Detect which cell encompasses the target text, then output its [X, Y] center coordinate. 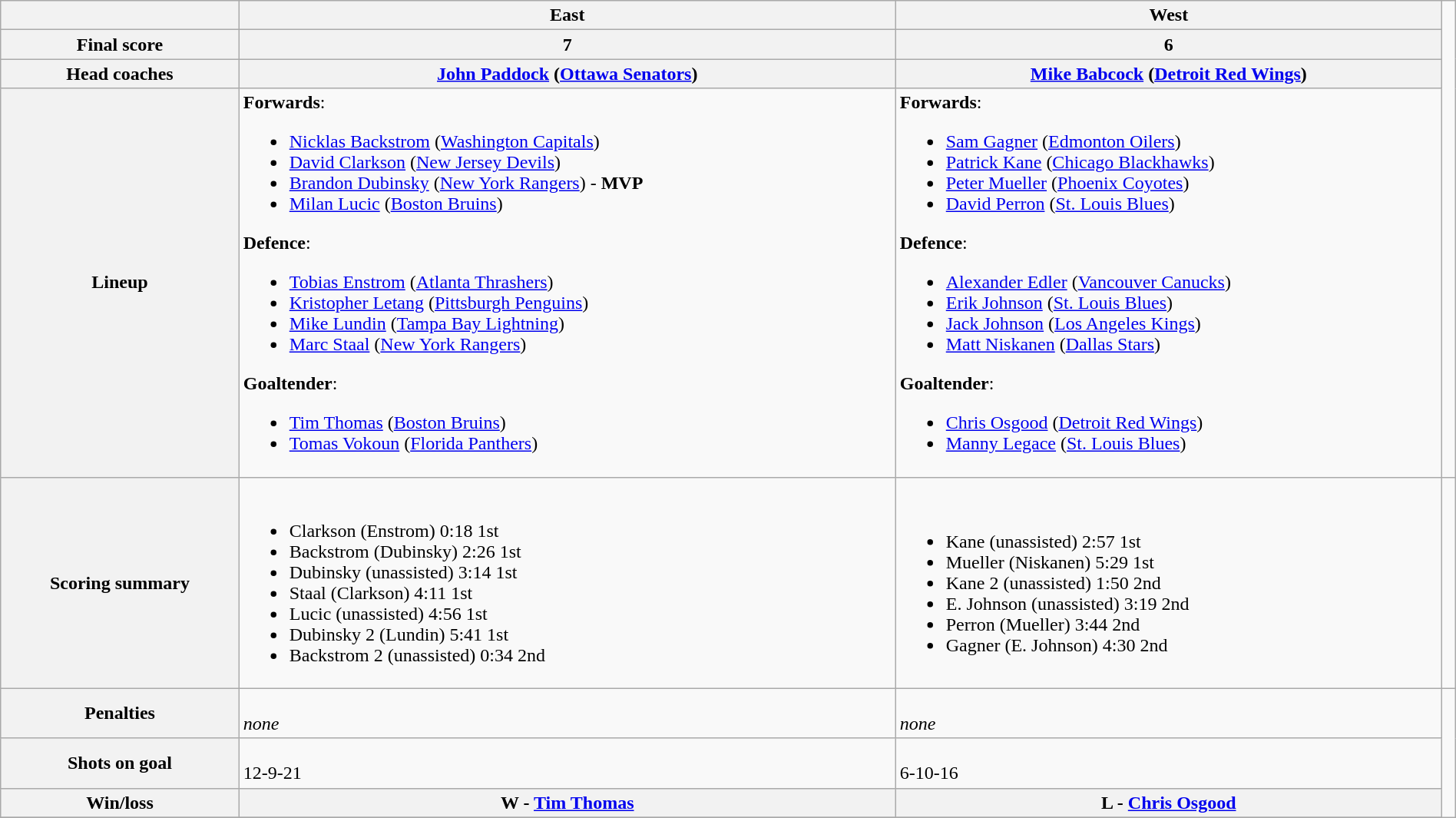
Lineup [120, 283]
Head coaches [120, 74]
Mike Babcock (Detroit Red Wings) [1169, 74]
7 [567, 45]
John Paddock (Ottawa Senators) [567, 74]
West [1169, 15]
W - Tim Thomas [567, 803]
Shots on goal [120, 763]
12-9-21 [567, 763]
Win/loss [120, 803]
6 [1169, 45]
Final score [120, 45]
Penalties [120, 713]
East [567, 15]
6-10-16 [1169, 763]
Scoring summary [120, 582]
L - Chris Osgood [1169, 803]
